Search for the cell housing the specified text and yield its (X, Y) center coordinate. 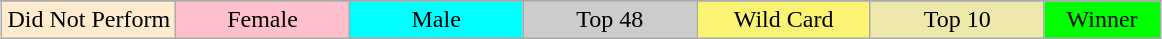
Male (436, 20)
Winner (1102, 20)
Female (263, 20)
Wild Card (784, 20)
Top 48 (610, 20)
Did Not Perform (89, 20)
Top 10 (957, 20)
